From the cell containing the given text, extract its center point as [x, y] coordinate. 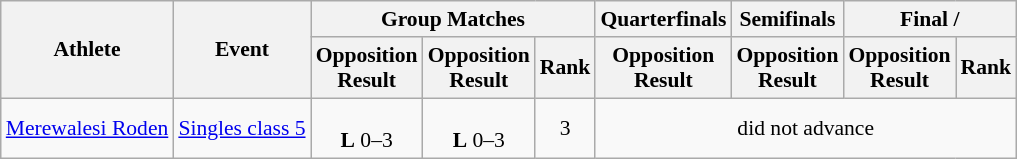
Singles class 5 [242, 128]
Merewalesi Roden [88, 128]
did not advance [806, 128]
Group Matches [454, 19]
Athlete [88, 50]
Final / [930, 19]
3 [566, 128]
Quarterfinals [663, 19]
Semifinals [787, 19]
Event [242, 50]
